From the cell containing the given text, extract its center point as (X, Y) coordinate. 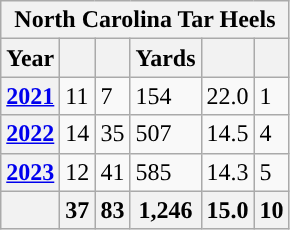
14.3 (228, 172)
83 (112, 210)
4 (272, 134)
2022 (30, 134)
37 (78, 210)
1,246 (166, 210)
35 (112, 134)
41 (112, 172)
14.5 (228, 134)
14 (78, 134)
2021 (30, 96)
7 (112, 96)
12 (78, 172)
22.0 (228, 96)
North Carolina Tar Heels (145, 20)
11 (78, 96)
2023 (30, 172)
15.0 (228, 210)
Yards (166, 58)
585 (166, 172)
10 (272, 210)
5 (272, 172)
Year (30, 58)
154 (166, 96)
507 (166, 134)
1 (272, 96)
